For the text-containing cell, return its midpoint in (X, Y) coordinate format. 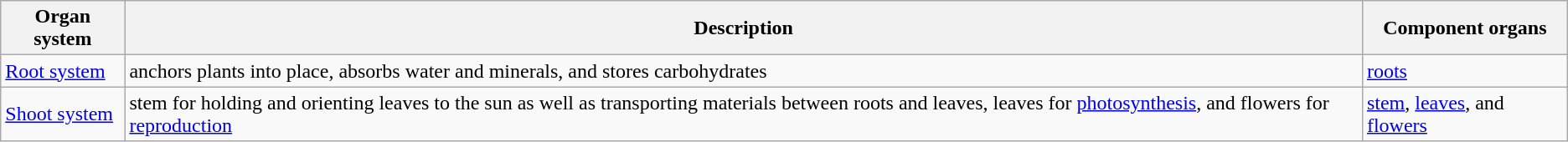
Description (744, 28)
Root system (63, 71)
Component organs (1464, 28)
anchors plants into place, absorbs water and minerals, and stores carbohydrates (744, 71)
stem, leaves, and flowers (1464, 114)
Organ system (63, 28)
Shoot system (63, 114)
roots (1464, 71)
